From the cell containing the given text, extract its center point as [X, Y] coordinate. 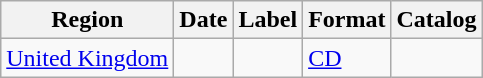
Format [347, 20]
Label [268, 20]
Catalog [436, 20]
CD [347, 58]
Region [88, 20]
Date [204, 20]
United Kingdom [88, 58]
